Return the [x, y] coordinate for the center point of the cell that contains the specified text.  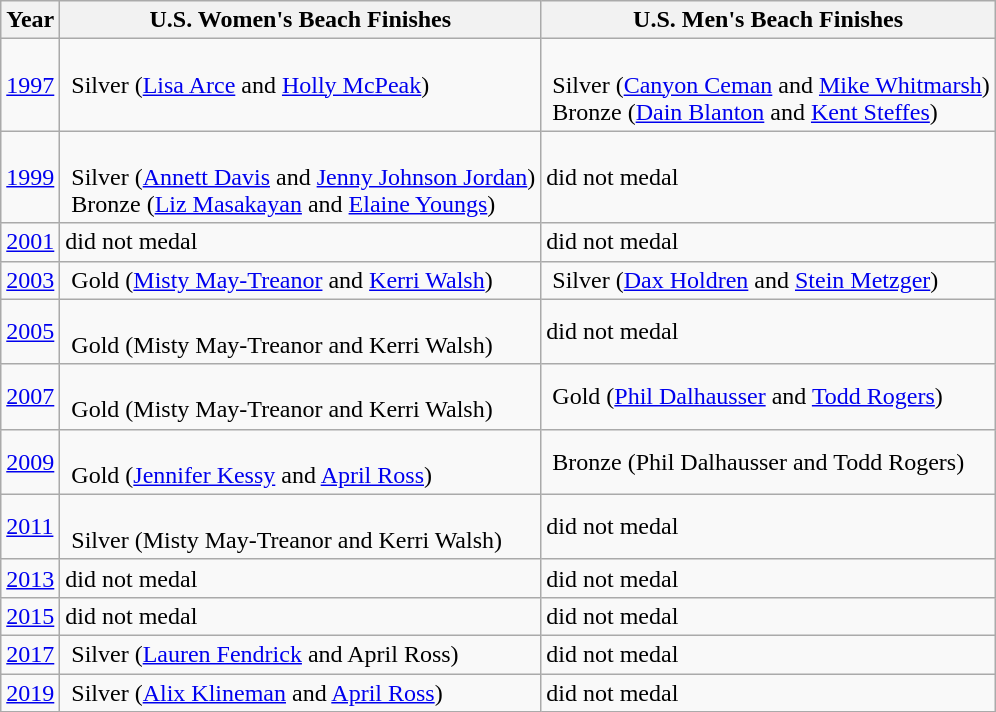
Silver (Annett Davis and Jenny Johnson Jordan) Bronze (Liz Masakayan and Elaine Youngs) [300, 177]
Gold (Jennifer Kessy and April Ross) [300, 462]
2007 [30, 396]
2001 [30, 242]
U.S. Men's Beach Finishes [768, 20]
Bronze (Phil Dalhausser and Todd Rogers) [768, 462]
2019 [30, 693]
2015 [30, 616]
2017 [30, 654]
Year [30, 20]
2013 [30, 578]
2005 [30, 332]
Silver (Alix Klineman and April Ross) [300, 693]
Silver (Canyon Ceman and Mike Whitmarsh) Bronze (Dain Blanton and Kent Steffes) [768, 85]
Silver (Misty May-Treanor and Kerri Walsh) [300, 526]
2011 [30, 526]
1997 [30, 85]
Gold (Phil Dalhausser and Todd Rogers) [768, 396]
2009 [30, 462]
Silver (Lisa Arce and Holly McPeak) [300, 85]
U.S. Women's Beach Finishes [300, 20]
Silver (Dax Holdren and Stein Metzger) [768, 280]
2003 [30, 280]
1999 [30, 177]
Silver (Lauren Fendrick and April Ross) [300, 654]
